Search for the cell housing the specified text and yield its [x, y] center coordinate. 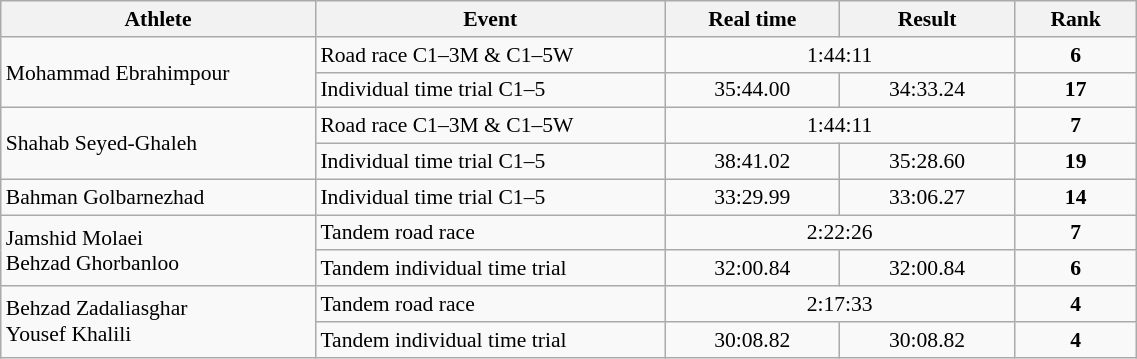
Mohammad Ebrahimpour [158, 72]
2:17:33 [840, 304]
35:44.00 [752, 90]
Athlete [158, 19]
Shahab Seyed-Ghaleh [158, 144]
34:33.24 [928, 90]
Event [490, 19]
Bahman Golbarnezhad [158, 197]
35:28.60 [928, 162]
19 [1075, 162]
33:29.99 [752, 197]
Result [928, 19]
17 [1075, 90]
33:06.27 [928, 197]
Behzad ZadaliasgharYousef Khalili [158, 322]
38:41.02 [752, 162]
14 [1075, 197]
Real time [752, 19]
2:22:26 [840, 233]
Rank [1075, 19]
Jamshid MolaeiBehzad Ghorbanloo [158, 250]
